Determine the [x, y] coordinate at the center of the cell enclosing the given text.  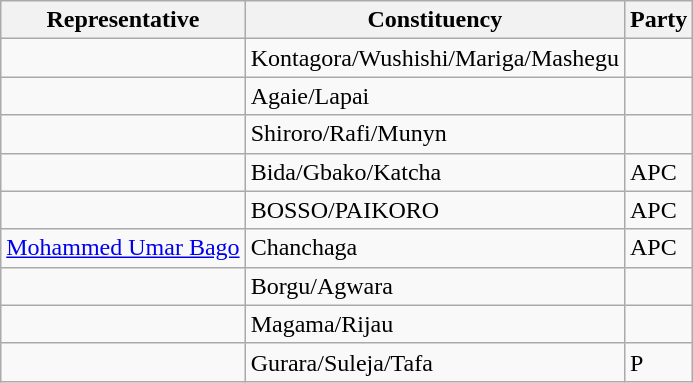
Constituency [434, 20]
Magama/Rijau [434, 324]
Borgu/Agwara [434, 286]
Agaie/Lapai [434, 96]
Bida/Gbako/Katcha [434, 172]
Kontagora/Wushishi/Mariga/Mashegu [434, 58]
Gurara/Suleja/Tafa [434, 362]
Party [658, 20]
Chanchaga [434, 248]
BOSSO/PAIKORO [434, 210]
Representative [123, 20]
P [658, 362]
Shiroro/Rafi/Munyn [434, 134]
Mohammed Umar Bago [123, 248]
